Identify which cell holds the provided text, then report its (x, y) central coordinate. 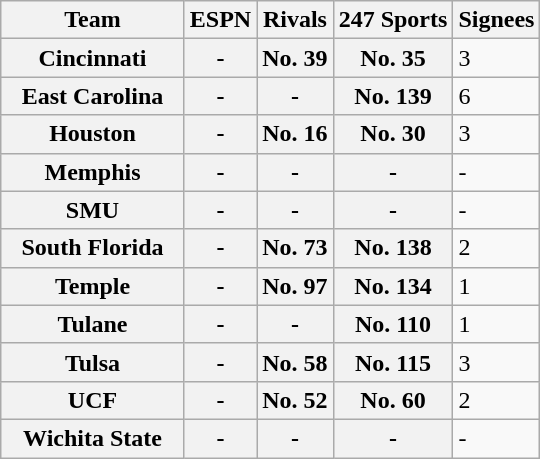
Cincinnati (93, 58)
Team (93, 20)
No. 39 (295, 58)
Signees (496, 20)
Temple (93, 286)
Wichita State (93, 438)
No. 30 (393, 134)
Houston (93, 134)
6 (496, 96)
No. 139 (393, 96)
ESPN (220, 20)
SMU (93, 210)
247 Sports (393, 20)
Rivals (295, 20)
Memphis (93, 172)
No. 73 (295, 248)
No. 134 (393, 286)
No. 52 (295, 400)
East Carolina (93, 96)
No. 16 (295, 134)
No. 58 (295, 362)
No. 97 (295, 286)
No. 60 (393, 400)
No. 138 (393, 248)
No. 110 (393, 324)
No. 115 (393, 362)
South Florida (93, 248)
UCF (93, 400)
No. 35 (393, 58)
Tulane (93, 324)
Tulsa (93, 362)
